Find where the given text appears and provide that cell's center as (X, Y) coordinate. 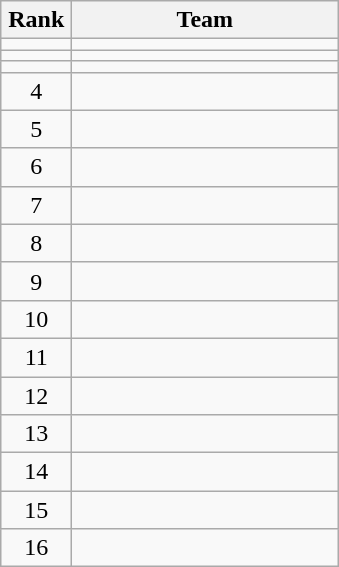
14 (36, 472)
10 (36, 319)
Team (205, 20)
8 (36, 243)
7 (36, 205)
13 (36, 434)
9 (36, 281)
12 (36, 395)
11 (36, 357)
16 (36, 548)
15 (36, 510)
4 (36, 91)
Rank (36, 20)
6 (36, 167)
5 (36, 129)
